Search for the cell housing the specified text and yield its [X, Y] center coordinate. 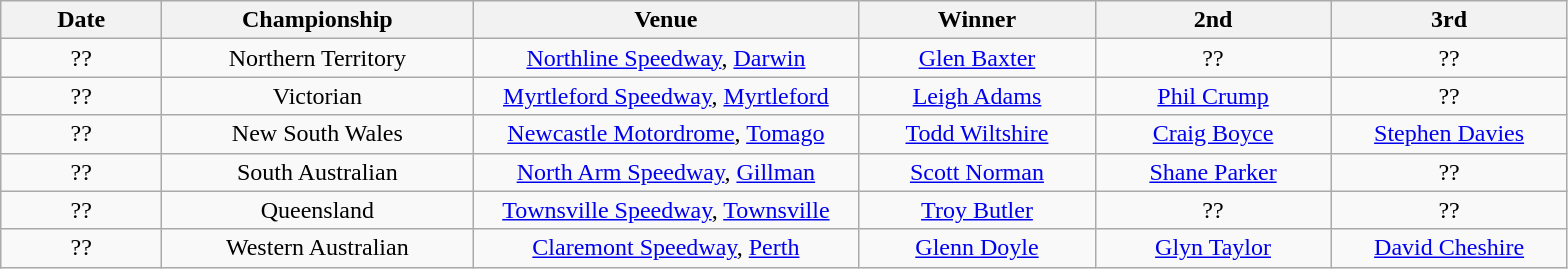
Victorian [318, 96]
Queensland [318, 210]
Venue [666, 20]
Championship [318, 20]
Phil Crump [1213, 96]
North Arm Speedway, Gillman [666, 172]
Newcastle Motordrome, Tomago [666, 134]
Northline Speedway, Darwin [666, 58]
Todd Wiltshire [977, 134]
Date [82, 20]
Claremont Speedway, Perth [666, 248]
Craig Boyce [1213, 134]
David Cheshire [1449, 248]
Winner [977, 20]
Myrtleford Speedway, Myrtleford [666, 96]
Troy Butler [977, 210]
Leigh Adams [977, 96]
Stephen Davies [1449, 134]
Scott Norman [977, 172]
2nd [1213, 20]
3rd [1449, 20]
Western Australian [318, 248]
Glyn Taylor [1213, 248]
Shane Parker [1213, 172]
Townsville Speedway, Townsville [666, 210]
South Australian [318, 172]
Northern Territory [318, 58]
Glenn Doyle [977, 248]
New South Wales [318, 134]
Glen Baxter [977, 58]
